Search for the cell housing the specified text and yield its [X, Y] center coordinate. 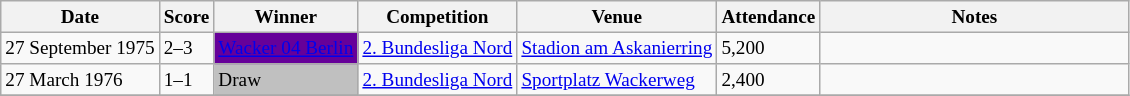
Stadion am Askanierring [617, 48]
Wacker 04 Berlin [286, 48]
Score [186, 17]
Venue [617, 17]
1–1 [186, 80]
5,200 [768, 48]
27 September 1975 [80, 48]
Winner [286, 17]
Date [80, 17]
Sportplatz Wackerweg [617, 80]
Notes [974, 17]
Draw [286, 80]
Attendance [768, 17]
Competition [438, 17]
27 March 1976 [80, 80]
2–3 [186, 48]
2,400 [768, 80]
